Locate the cell with the specified text and output its (x, y) center coordinate. 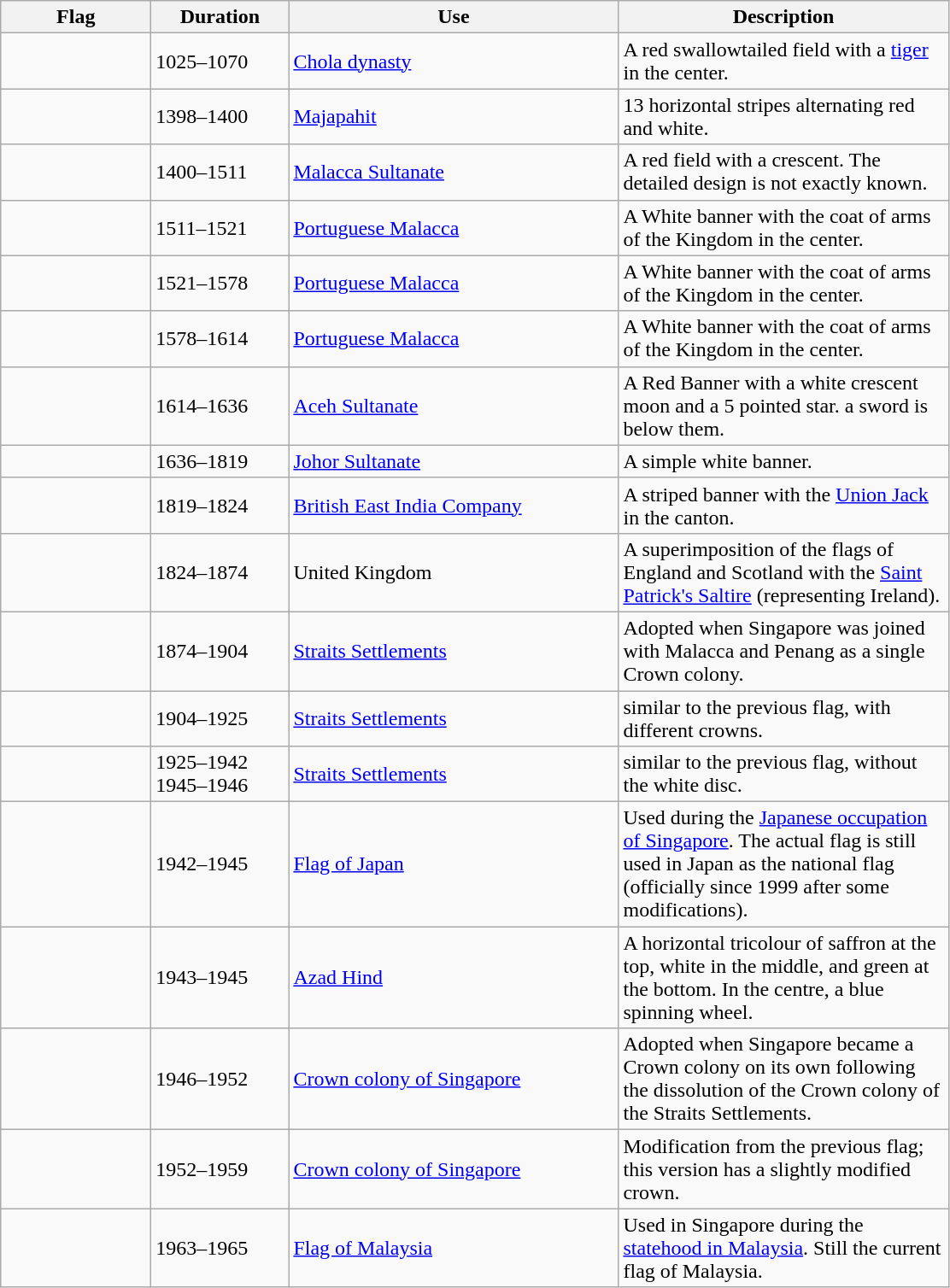
Description (783, 17)
1904–1925 (220, 717)
1925–19421945–1946 (220, 774)
1819–1824 (220, 506)
Adopted when Singapore was joined with Malacca and Penang as a single Crown colony. (783, 651)
A horizontal tricolour of saffron at the top, white in the middle, and green at the bottom. In the centre, a blue spinning wheel. (783, 977)
A superimposition of the flags of England and Scotland with the Saint Patrick's Saltire (representing Ireland). (783, 572)
Modification from the previous flag; this version has a slightly modified crown. (783, 1169)
A red swallowtailed field with a tiger in the center. (783, 61)
similar to the previous flag, without the white disc. (783, 774)
A Red Banner with a white crescent moon and a 5 pointed star. a sword is below them. (783, 406)
United Kingdom (454, 572)
A simple white banner. (783, 461)
1636–1819 (220, 461)
Aceh Sultanate (454, 406)
1521–1578 (220, 284)
Johor Sultanate (454, 461)
Used in Singapore during the statehood in Malaysia. Still the current flag of Malaysia. (783, 1248)
1614–1636 (220, 406)
British East India Company (454, 506)
1946–1952 (220, 1080)
1511–1521 (220, 227)
1943–1945 (220, 977)
A red field with a crescent. The detailed design is not exactly known. (783, 173)
Azad Hind (454, 977)
1400–1511 (220, 173)
Adopted when Singapore became a Crown colony on its own following the dissolution of the Crown colony of the Straits Settlements. (783, 1080)
1824–1874 (220, 572)
Use (454, 17)
Duration (220, 17)
Chola dynasty (454, 61)
similar to the previous flag, with different crowns. (783, 717)
Flag of Malaysia (454, 1248)
13 horizontal stripes alternating red and white. (783, 116)
1942–1945 (220, 864)
A striped banner with the Union Jack in the canton. (783, 506)
Flag of Japan (454, 864)
1874–1904 (220, 651)
Flag (76, 17)
1963–1965 (220, 1248)
1952–1959 (220, 1169)
Majapahit (454, 116)
Malacca Sultanate (454, 173)
1578–1614 (220, 338)
1025–1070 (220, 61)
1398–1400 (220, 116)
